Output the (x, y) coordinate of the center of the cell containing the given text.  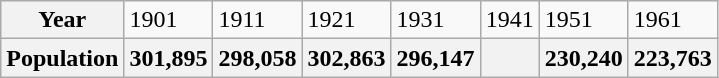
1951 (584, 20)
Population (62, 58)
1931 (436, 20)
298,058 (258, 58)
296,147 (436, 58)
1961 (672, 20)
1921 (346, 20)
Year (62, 20)
1901 (168, 20)
1911 (258, 20)
301,895 (168, 58)
302,863 (346, 58)
230,240 (584, 58)
223,763 (672, 58)
1941 (510, 20)
